Return the (x, y) coordinate for the center point of the cell that contains the specified text.  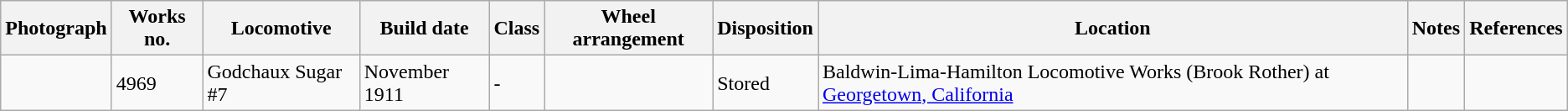
Location (1112, 29)
Stored (766, 82)
Works no. (157, 29)
References (1516, 29)
Build date (424, 29)
Wheel arrangement (628, 29)
4969 (157, 82)
Godchaux Sugar #7 (281, 82)
Disposition (766, 29)
Notes (1436, 29)
- (517, 82)
Locomotive (281, 29)
November 1911 (424, 82)
Class (517, 29)
Photograph (56, 29)
Baldwin-Lima-Hamilton Locomotive Works (Brook Rother) at Georgetown, California (1112, 82)
